Identify which cell holds the provided text, then report its (X, Y) central coordinate. 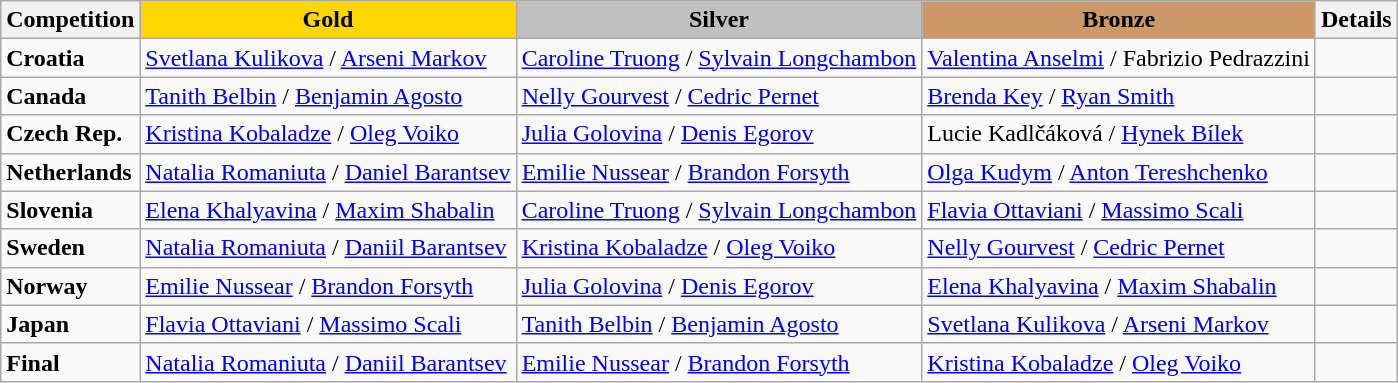
Sweden (70, 248)
Details (1356, 20)
Gold (328, 20)
Competition (70, 20)
Norway (70, 286)
Lucie Kadlčáková / Hynek Bílek (1119, 134)
Netherlands (70, 172)
Natalia Romaniuta / Daniel Barantsev (328, 172)
Final (70, 362)
Japan (70, 324)
Bronze (1119, 20)
Valentina Anselmi / Fabrizio Pedrazzini (1119, 58)
Slovenia (70, 210)
Brenda Key / Ryan Smith (1119, 96)
Czech Rep. (70, 134)
Olga Kudym / Anton Tereshchenko (1119, 172)
Silver (719, 20)
Croatia (70, 58)
Canada (70, 96)
